Output the [X, Y] coordinate of the center of the cell containing the given text.  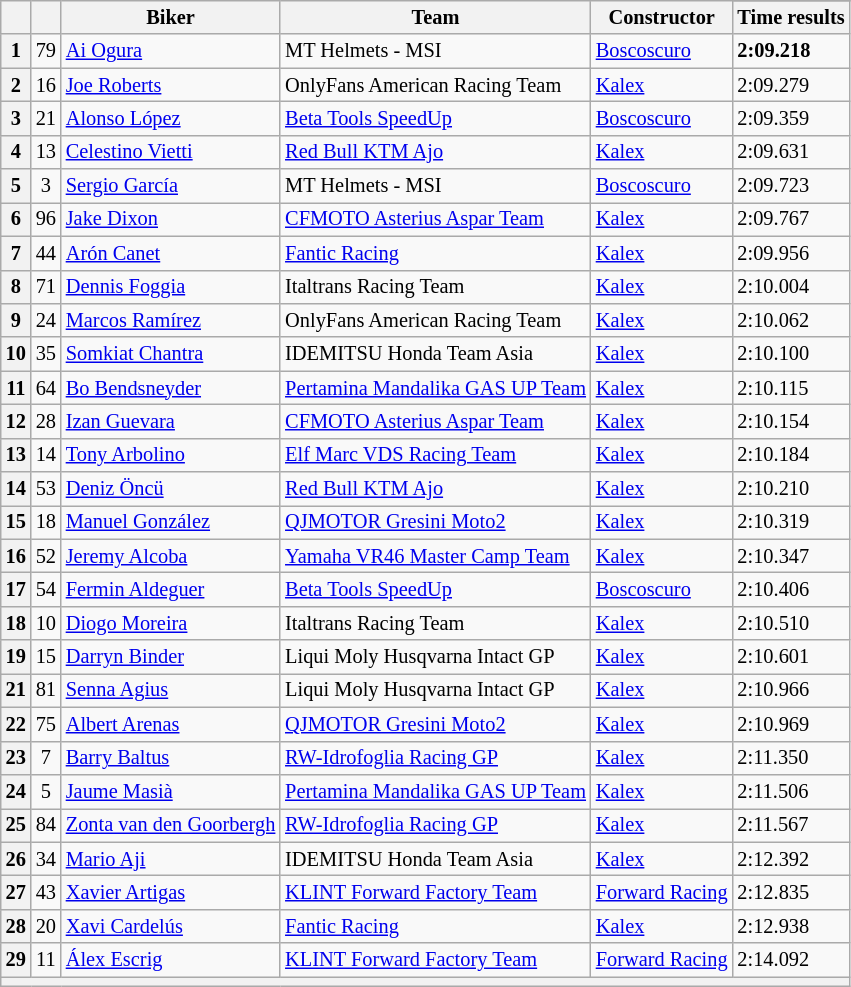
Bo Bendsneyder [170, 388]
29 [16, 960]
79 [46, 51]
Senna Agius [170, 690]
75 [46, 724]
Izan Guevara [170, 421]
Jaume Masià [170, 791]
Xavi Cardelús [170, 926]
96 [46, 219]
Elf Marc VDS Racing Team [436, 455]
6 [16, 219]
84 [46, 825]
64 [46, 388]
Zonta van den Goorbergh [170, 825]
Time results [790, 17]
2:10.100 [790, 354]
52 [46, 556]
43 [46, 892]
44 [46, 253]
2 [16, 85]
4 [16, 152]
26 [16, 859]
2:10.406 [790, 589]
Manuel González [170, 522]
2:10.062 [790, 320]
2:10.510 [790, 623]
2:10.210 [790, 489]
22 [16, 724]
Celestino Vietti [170, 152]
23 [16, 758]
2:09.956 [790, 253]
Team [436, 17]
1 [16, 51]
53 [46, 489]
Dennis Foggia [170, 287]
9 [16, 320]
2:10.966 [790, 690]
Marcos Ramírez [170, 320]
25 [16, 825]
35 [46, 354]
2:10.601 [790, 657]
54 [46, 589]
Jake Dixon [170, 219]
Arón Canet [170, 253]
Alonso López [170, 118]
2:09.279 [790, 85]
Diogo Moreira [170, 623]
17 [16, 589]
2:10.184 [790, 455]
2:09.767 [790, 219]
Barry Baltus [170, 758]
2:11.567 [790, 825]
Xavier Artigas [170, 892]
2:12.392 [790, 859]
Álex Escrig [170, 960]
27 [16, 892]
81 [46, 690]
2:11.506 [790, 791]
12 [16, 421]
2:10.347 [790, 556]
2:10.969 [790, 724]
2:10.319 [790, 522]
2:10.004 [790, 287]
Constructor [662, 17]
Ai Ogura [170, 51]
8 [16, 287]
Joe Roberts [170, 85]
71 [46, 287]
2:12.938 [790, 926]
Jeremy Alcoba [170, 556]
2:09.723 [790, 186]
2:12.835 [790, 892]
Somkiat Chantra [170, 354]
2:09.631 [790, 152]
Biker [170, 17]
Deniz Öncü [170, 489]
2:11.350 [790, 758]
2:09.359 [790, 118]
2:09.218 [790, 51]
2:10.154 [790, 421]
2:14.092 [790, 960]
2:10.115 [790, 388]
Tony Arbolino [170, 455]
Albert Arenas [170, 724]
Fermin Aldeguer [170, 589]
Sergio García [170, 186]
Yamaha VR46 Master Camp Team [436, 556]
Darryn Binder [170, 657]
19 [16, 657]
20 [46, 926]
Mario Aji [170, 859]
34 [46, 859]
